Return (X, Y) of the center of cell containing provided text 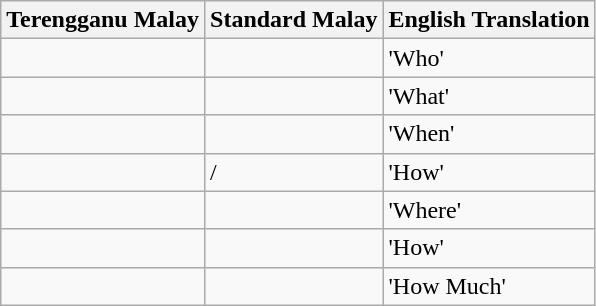
'When' (489, 134)
'How Much' (489, 286)
Standard Malay (294, 20)
/ (294, 172)
'What' (489, 96)
'Who' (489, 58)
English Translation (489, 20)
Terengganu Malay (103, 20)
'Where' (489, 210)
